Determine the [x, y] coordinate at the center of the cell enclosing the given text.  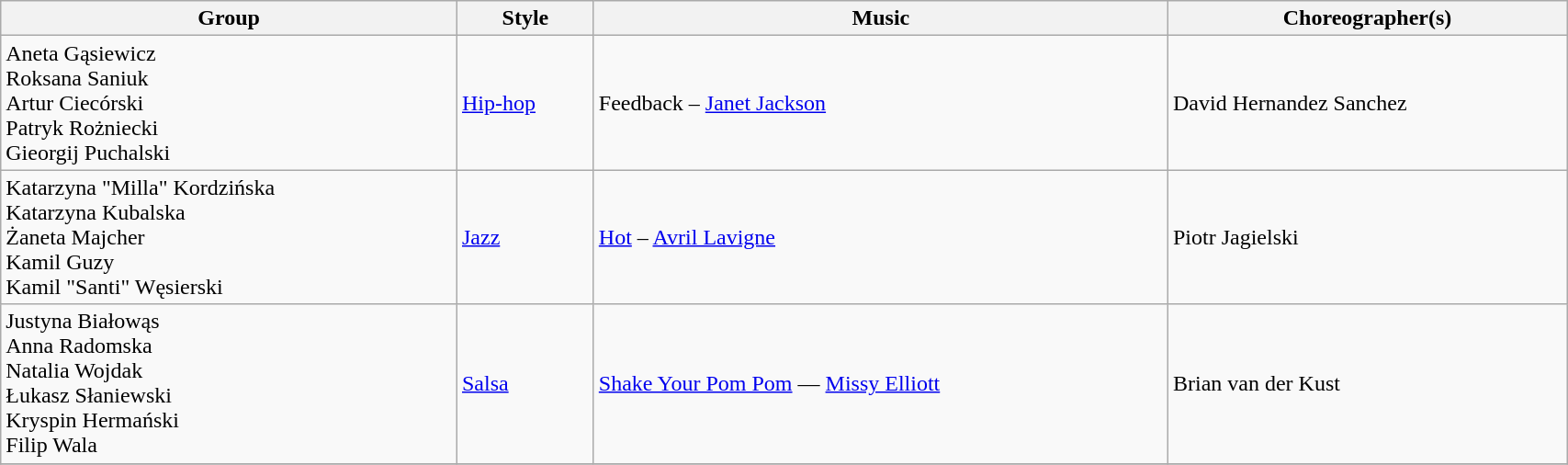
Jazz [525, 237]
Music [880, 18]
Style [525, 18]
Brian van der Kust [1367, 384]
Salsa [525, 384]
Hip-hop [525, 103]
Katarzyna "Milla" KordzińskaKatarzyna KubalskaŻaneta MajcherKamil GuzyKamil "Santi" Węsierski [230, 237]
Piotr Jagielski [1367, 237]
Justyna BiałowąsAnna RadomskaNatalia WojdakŁukasz SłaniewskiKryspin HermańskiFilip Wala [230, 384]
Aneta GąsiewiczRoksana SaniukArtur CiecórskiPatryk RożnieckiGieorgij Puchalski [230, 103]
Feedback – Janet Jackson [880, 103]
Choreographer(s) [1367, 18]
David Hernandez Sanchez [1367, 103]
Group [230, 18]
Hot – Avril Lavigne [880, 237]
Shake Your Pom Pom — Missy Elliott [880, 384]
